Pinpoint the cell where the given text exists, returning its (X, Y) midpoint coordinate. 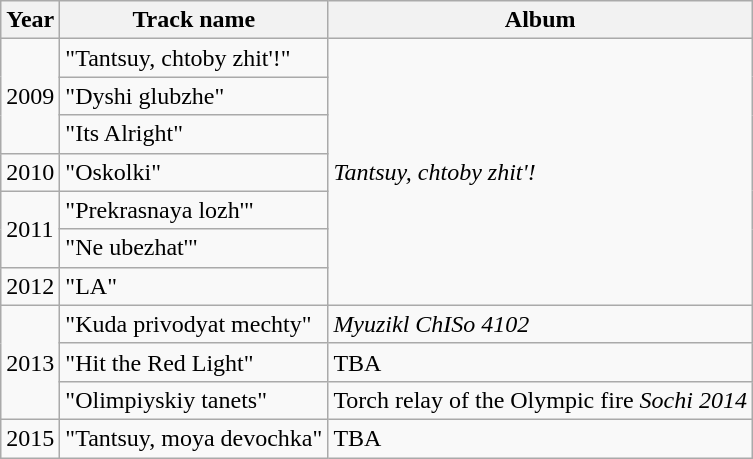
"LA" (194, 286)
"Ne ubezhat'" (194, 248)
Album (540, 20)
2009 (30, 96)
2010 (30, 172)
Year (30, 20)
Myuzikl ChISo 4102 (540, 324)
2012 (30, 286)
2013 (30, 362)
2015 (30, 438)
Tantsuy, chtoby zhit'! (540, 172)
"Kuda privodyat mechty" (194, 324)
Track name (194, 20)
"Hit the Red Light" (194, 362)
Torch relay of the Olympic fire Sochi 2014 (540, 400)
"Prekrasnaya lozh'" (194, 210)
"Tantsuy, moya devochka" (194, 438)
"Tantsuy, chtoby zhit'!" (194, 58)
"Dyshi glubzhe" (194, 96)
2011 (30, 229)
"Oskolki" (194, 172)
"Olimpiyskiy tanets" (194, 400)
"Its Alright" (194, 134)
